Return the [X, Y] coordinate for the center point of the cell that contains the specified text.  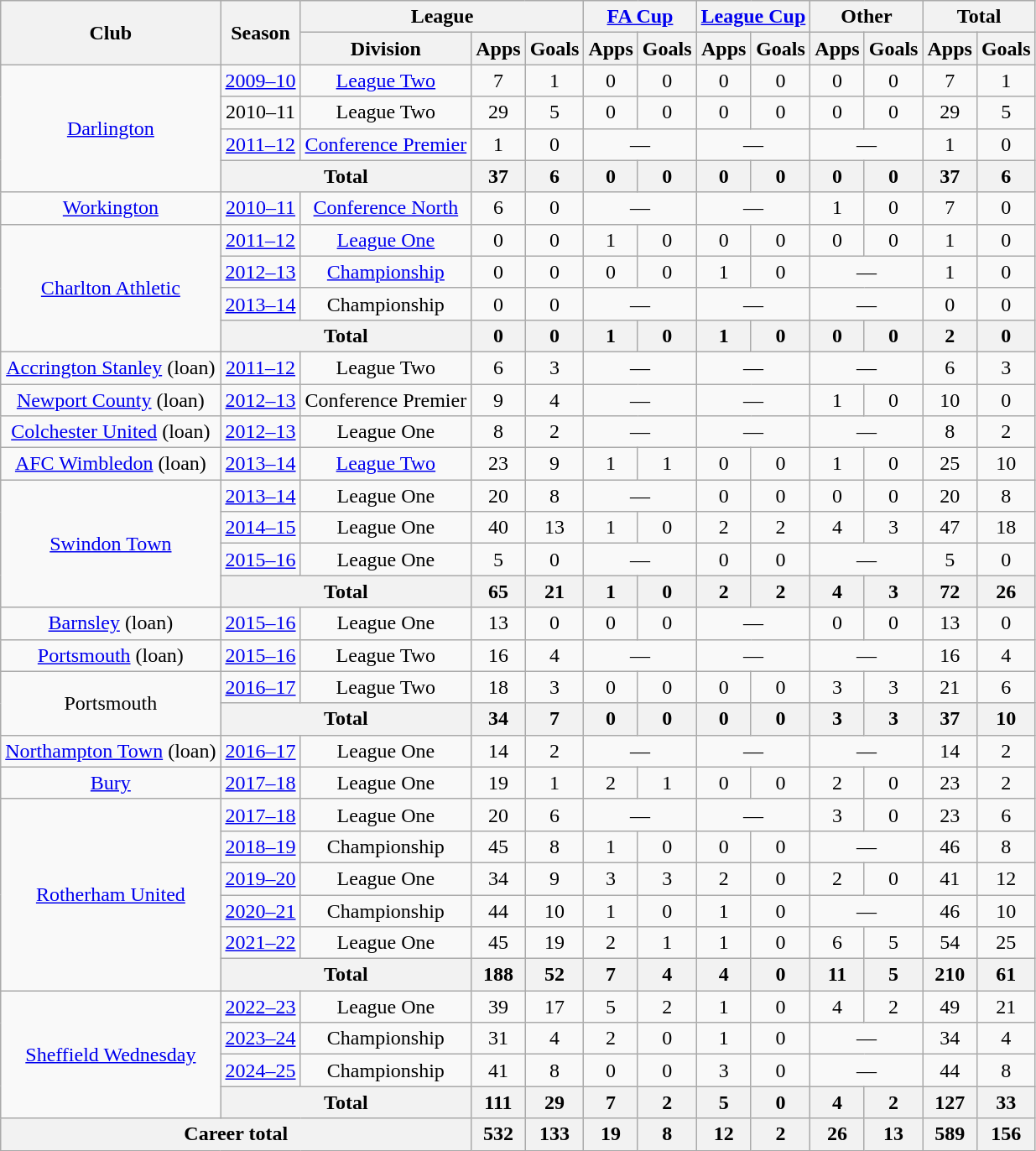
31 [498, 1039]
589 [950, 1134]
72 [950, 591]
Portsmouth (loan) [111, 655]
156 [1006, 1134]
2018–19 [260, 846]
61 [1006, 975]
Darlington [111, 128]
133 [554, 1134]
Club [111, 33]
Rotherham United [111, 894]
2009–10 [260, 81]
Colchester United (loan) [111, 432]
188 [498, 975]
Career total [237, 1134]
2021–22 [260, 943]
54 [950, 943]
Swindon Town [111, 544]
17 [554, 1007]
2019–20 [260, 878]
League [442, 17]
Accrington Stanley (loan) [111, 367]
FA Cup [640, 17]
League Cup [753, 17]
49 [950, 1007]
65 [498, 591]
Charlton Athletic [111, 288]
40 [498, 528]
Sheffield Wednesday [111, 1055]
Other [867, 17]
Season [260, 33]
Conference North [386, 208]
47 [950, 528]
33 [1006, 1102]
2014–15 [260, 528]
Workington [111, 208]
210 [950, 975]
AFC Wimbledon (loan) [111, 464]
11 [837, 975]
127 [950, 1102]
2023–24 [260, 1039]
39 [498, 1007]
Division [386, 49]
2024–25 [260, 1070]
Barnsley (loan) [111, 623]
532 [498, 1134]
2022–23 [260, 1007]
111 [498, 1102]
Newport County (loan) [111, 400]
Bury [111, 783]
52 [554, 975]
Portsmouth [111, 703]
Northampton Town (loan) [111, 751]
2020–21 [260, 910]
